Output the (x, y) coordinate of the center of the cell containing the given text.  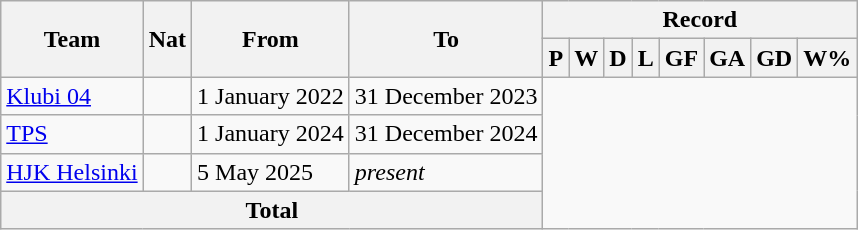
HJK Helsinki (72, 172)
Klubi 04 (72, 96)
31 December 2024 (446, 134)
W% (828, 58)
L (646, 58)
W (586, 58)
Team (72, 39)
P (556, 58)
Total (272, 210)
Nat (167, 39)
1 January 2022 (271, 96)
GD (774, 58)
1 January 2024 (271, 134)
From (271, 39)
D (618, 58)
GF (681, 58)
To (446, 39)
5 May 2025 (271, 172)
GA (728, 58)
TPS (72, 134)
31 December 2023 (446, 96)
present (446, 172)
Record (700, 20)
